Return the [x, y] coordinate for the center point of the cell that contains the specified text.  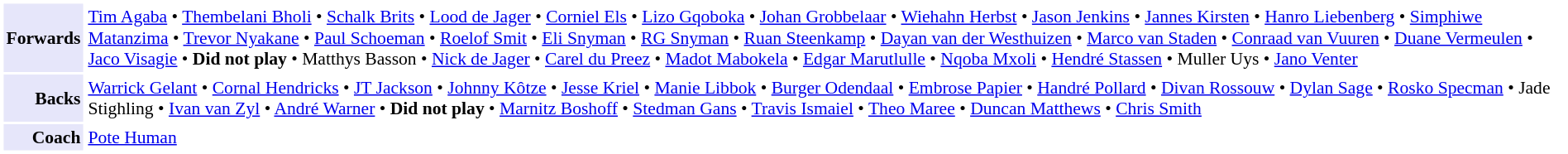
Pote Human [825, 137]
Backs [43, 98]
Forwards [43, 37]
Coach [43, 137]
